Identify which cell holds the provided text, then report its [x, y] central coordinate. 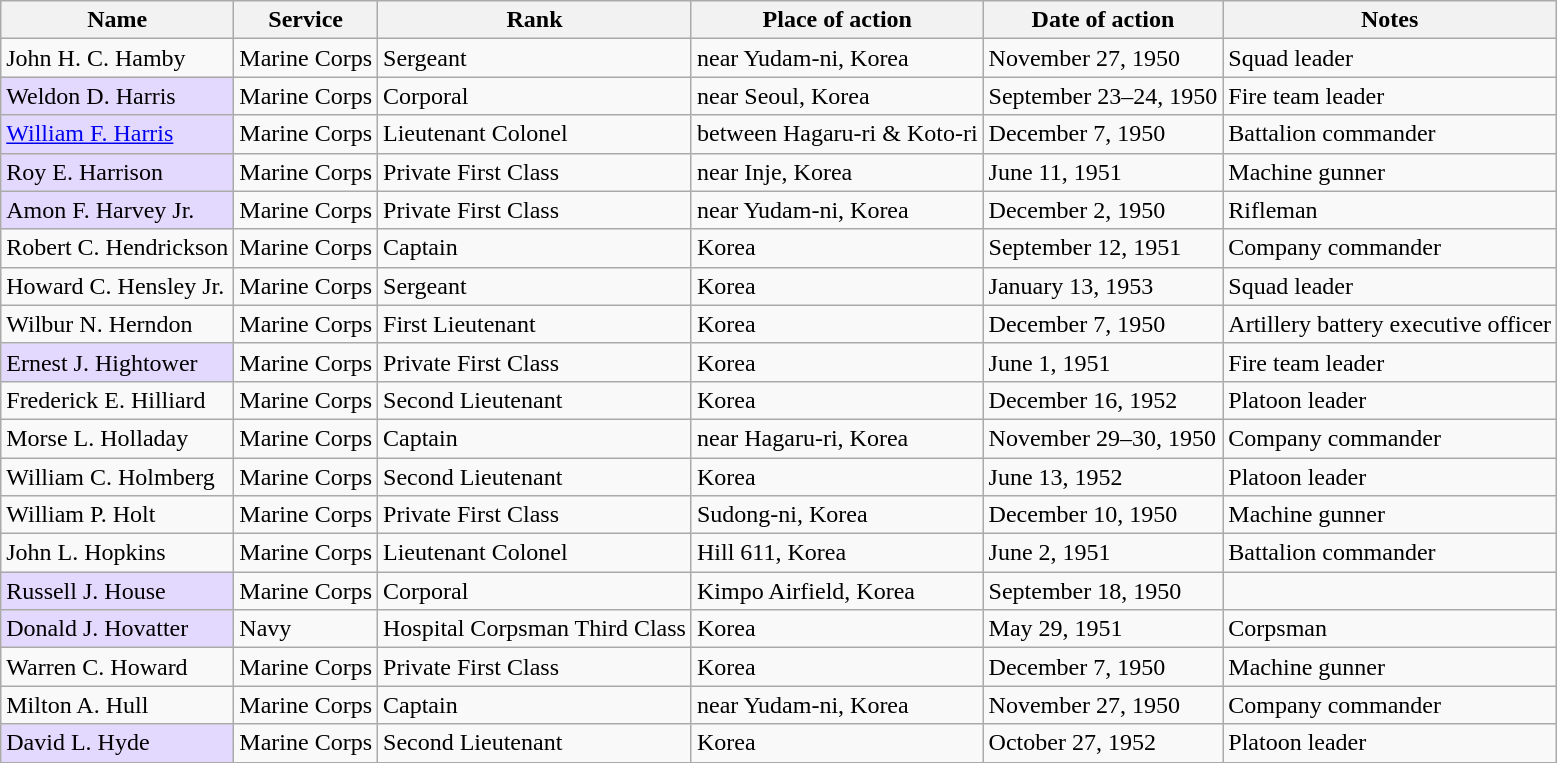
First Lieutenant [535, 324]
June 2, 1951 [1103, 553]
September 23–24, 1950 [1103, 96]
Hill 611, Korea [837, 553]
Weldon D. Harris [118, 96]
William F. Harris [118, 134]
Amon F. Harvey Jr. [118, 210]
Russell J. House [118, 591]
Hospital Corpsman Third Class [535, 629]
between Hagaru-ri & Koto-ri [837, 134]
December 16, 1952 [1103, 400]
John L. Hopkins [118, 553]
Date of action [1103, 20]
Morse L. Holladay [118, 438]
Artillery battery executive officer [1390, 324]
Milton A. Hull [118, 705]
Robert C. Hendrickson [118, 248]
Ernest J. Hightower [118, 362]
Frederick E. Hilliard [118, 400]
Wilbur N. Herndon [118, 324]
William C. Holmberg [118, 477]
June 1, 1951 [1103, 362]
near Seoul, Korea [837, 96]
Notes [1390, 20]
William P. Holt [118, 515]
June 11, 1951 [1103, 172]
October 27, 1952 [1103, 743]
May 29, 1951 [1103, 629]
January 13, 1953 [1103, 286]
John H. C. Hamby [118, 58]
Donald J. Hovatter [118, 629]
Corpsman [1390, 629]
Kimpo Airfield, Korea [837, 591]
near Hagaru-ri, Korea [837, 438]
December 2, 1950 [1103, 210]
November 29–30, 1950 [1103, 438]
Service [306, 20]
Sudong-ni, Korea [837, 515]
near Inje, Korea [837, 172]
Rifleman [1390, 210]
Warren C. Howard [118, 667]
Rank [535, 20]
Navy [306, 629]
September 12, 1951 [1103, 248]
December 10, 1950 [1103, 515]
June 13, 1952 [1103, 477]
David L. Hyde [118, 743]
September 18, 1950 [1103, 591]
Name [118, 20]
Roy E. Harrison [118, 172]
Howard C. Hensley Jr. [118, 286]
Place of action [837, 20]
